Return the [x, y] coordinate for the center point of the cell that contains the specified text.  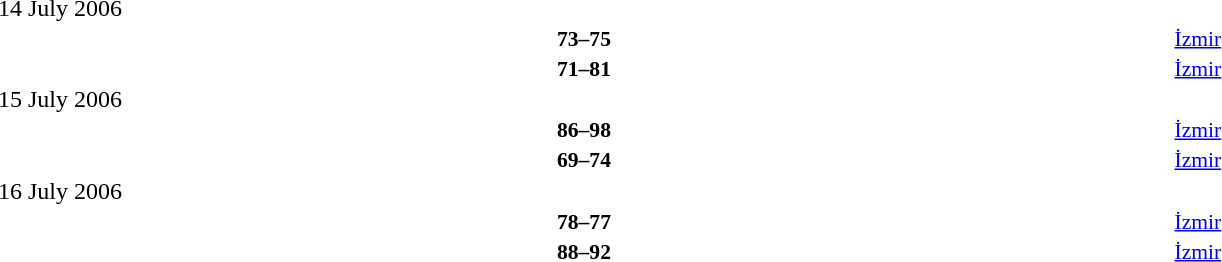
73–75 [584, 38]
78–77 [584, 222]
86–98 [584, 130]
71–81 [584, 68]
69–74 [584, 160]
